For the text-containing cell, return its midpoint in (X, Y) coordinate format. 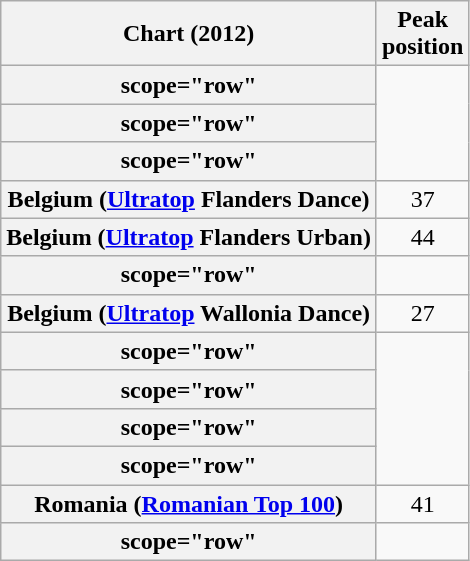
Belgium (Ultratop Flanders Urban) (189, 237)
Chart (2012) (189, 34)
Belgium (Ultratop Flanders Dance) (189, 199)
44 (422, 237)
Romania (Romanian Top 100) (189, 503)
37 (422, 199)
Belgium (Ultratop Wallonia Dance) (189, 313)
41 (422, 503)
27 (422, 313)
Peakposition (422, 34)
